Scan for the cell matching the given text and deliver its [x, y] coordinate at center. 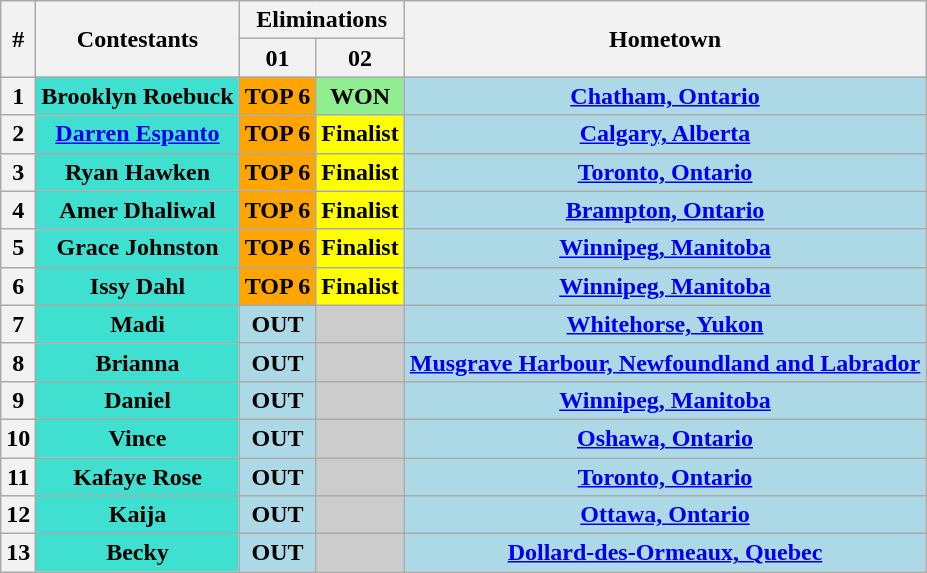
Musgrave Harbour, Newfoundland and Labrador [665, 362]
Issy Dahl [138, 286]
Brooklyn Roebuck [138, 96]
Ryan Hawken [138, 172]
Kafaye Rose [138, 477]
Darren Espanto [138, 134]
5 [18, 248]
9 [18, 400]
Whitehorse, Yukon [665, 324]
WON [360, 96]
7 [18, 324]
# [18, 39]
4 [18, 210]
3 [18, 172]
Contestants [138, 39]
Eliminations [322, 20]
Brampton, Ontario [665, 210]
Becky [138, 553]
Dollard-des-Ormeaux, Quebec [665, 553]
Chatham, Ontario [665, 96]
Calgary, Alberta [665, 134]
Amer Dhaliwal [138, 210]
Madi [138, 324]
1 [18, 96]
13 [18, 553]
12 [18, 515]
Grace Johnston [138, 248]
Brianna [138, 362]
8 [18, 362]
11 [18, 477]
10 [18, 438]
6 [18, 286]
01 [278, 58]
Vince [138, 438]
2 [18, 134]
Daniel [138, 400]
Hometown [665, 39]
Oshawa, Ontario [665, 438]
Kaija [138, 515]
02 [360, 58]
Ottawa, Ontario [665, 515]
